Pinpoint the cell where the given text exists, returning its (x, y) midpoint coordinate. 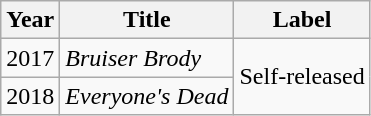
Bruiser Brody (147, 58)
Title (147, 20)
Self-released (302, 77)
2017 (30, 58)
Everyone's Dead (147, 96)
Year (30, 20)
2018 (30, 96)
Label (302, 20)
